Output the [x, y] coordinate of the center of the cell containing the given text.  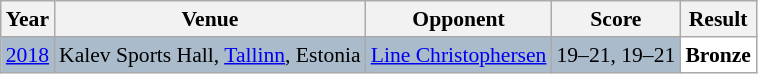
Venue [210, 19]
Bronze [718, 55]
19–21, 19–21 [616, 55]
Opponent [459, 19]
2018 [28, 55]
Year [28, 19]
Kalev Sports Hall, Tallinn, Estonia [210, 55]
Result [718, 19]
Score [616, 19]
Line Christophersen [459, 55]
